Scan for the cell matching the given text and deliver its (X, Y) coordinate at center. 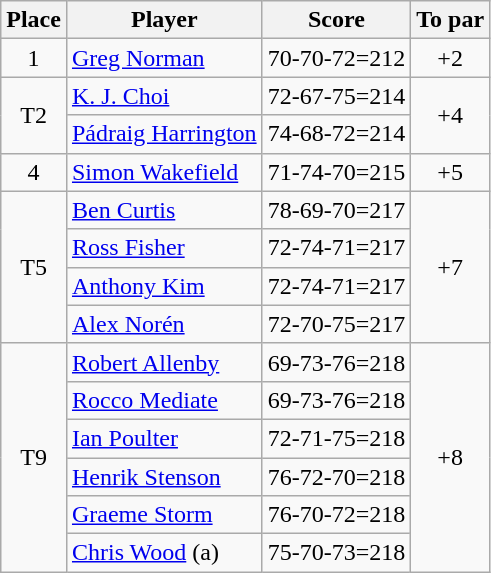
Henrik Stenson (164, 477)
Graeme Storm (164, 515)
Ross Fisher (164, 248)
78-69-70=217 (336, 210)
75-70-73=218 (336, 553)
Alex Norén (164, 324)
Ben Curtis (164, 210)
1 (34, 58)
T5 (34, 267)
Player (164, 20)
Rocco Mediate (164, 400)
72-71-75=218 (336, 438)
+7 (450, 267)
Score (336, 20)
76-72-70=218 (336, 477)
Anthony Kim (164, 286)
72-70-75=217 (336, 324)
71-74-70=215 (336, 172)
K. J. Choi (164, 96)
T9 (34, 457)
T2 (34, 115)
+5 (450, 172)
74-68-72=214 (336, 134)
Chris Wood (a) (164, 553)
76-70-72=218 (336, 515)
Greg Norman (164, 58)
+8 (450, 457)
72-67-75=214 (336, 96)
Robert Allenby (164, 362)
Simon Wakefield (164, 172)
4 (34, 172)
Pádraig Harrington (164, 134)
Place (34, 20)
+4 (450, 115)
+2 (450, 58)
Ian Poulter (164, 438)
To par (450, 20)
70-70-72=212 (336, 58)
